From the cell containing the given text, extract its center point as [X, Y] coordinate. 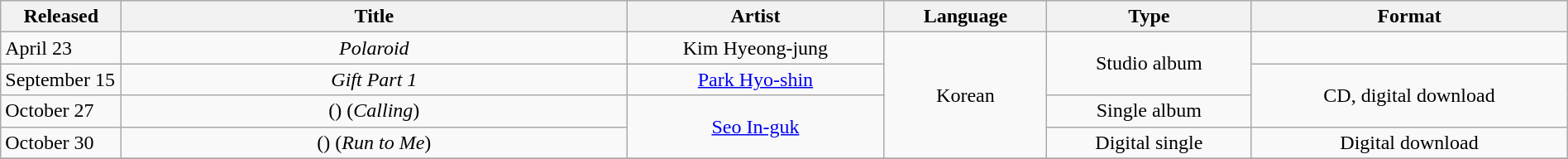
October 27 [61, 111]
Format [1409, 17]
Park Hyo-shin [756, 79]
Single album [1150, 111]
October 30 [61, 142]
Korean [966, 95]
Released [61, 17]
Kim Hyeong-jung [756, 48]
Type [1150, 17]
Gift Part 1 [374, 79]
Studio album [1150, 64]
Digital download [1409, 142]
Title [374, 17]
() (Run to Me) [374, 142]
CD, digital download [1409, 95]
Seo In-guk [756, 127]
Polaroid [374, 48]
() (Calling) [374, 111]
April 23 [61, 48]
Artist [756, 17]
September 15 [61, 79]
Language [966, 17]
Digital single [1150, 142]
